Search for the cell housing the specified text and yield its [X, Y] center coordinate. 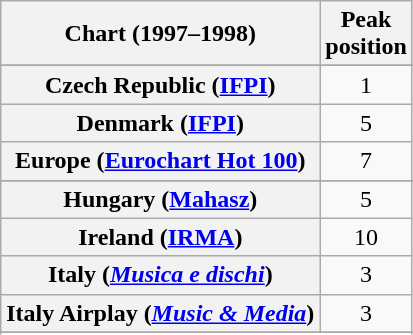
Peakposition [366, 34]
Denmark (IFPI) [160, 123]
Italy (Musica e dischi) [160, 275]
1 [366, 85]
Europe (Eurochart Hot 100) [160, 161]
Ireland (IRMA) [160, 237]
10 [366, 237]
Hungary (Mahasz) [160, 199]
Italy Airplay (Music & Media) [160, 313]
Chart (1997–1998) [160, 34]
Czech Republic (IFPI) [160, 85]
7 [366, 161]
